Pinpoint the cell where the given text exists, returning its [X, Y] midpoint coordinate. 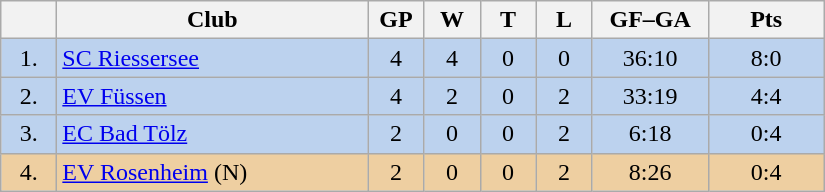
EC Bad Tölz [212, 134]
EV Rosenheim (N) [212, 172]
T [508, 20]
1. [29, 58]
6:18 [650, 134]
3. [29, 134]
SC Riessersee [212, 58]
8:0 [766, 58]
GP [396, 20]
8:26 [650, 172]
L [564, 20]
4. [29, 172]
W [452, 20]
2. [29, 96]
GF–GA [650, 20]
33:19 [650, 96]
4:4 [766, 96]
EV Füssen [212, 96]
Club [212, 20]
Pts [766, 20]
36:10 [650, 58]
